Pinpoint the cell where the given text exists, returning its [x, y] midpoint coordinate. 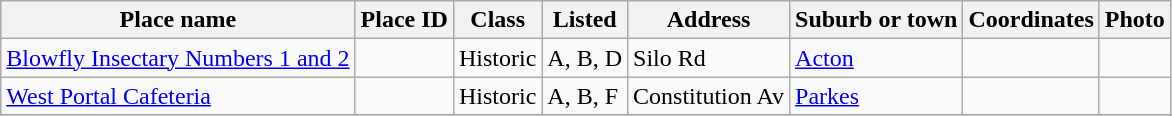
Blowfly Insectary Numbers 1 and 2 [178, 58]
Acton [876, 58]
Place name [178, 20]
West Portal Cafeteria [178, 96]
Coordinates [1031, 20]
Constitution Av [709, 96]
A, B, F [585, 96]
Class [497, 20]
Suburb or town [876, 20]
Photo [1134, 20]
Parkes [876, 96]
A, B, D [585, 58]
Address [709, 20]
Listed [585, 20]
Place ID [404, 20]
Silo Rd [709, 58]
